Identify which cell holds the provided text, then report its (X, Y) central coordinate. 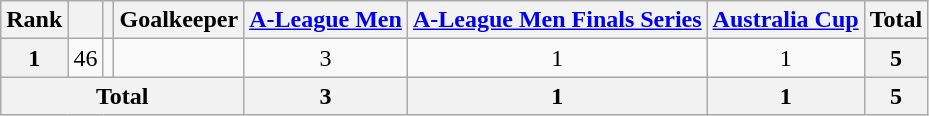
46 (86, 58)
Rank (34, 20)
Australia Cup (786, 20)
Goalkeeper (179, 20)
A-League Men Finals Series (557, 20)
A-League Men (326, 20)
